Detect which cell encompasses the target text, then output its (X, Y) center coordinate. 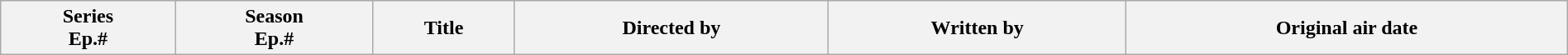
Written by (978, 28)
Title (443, 28)
SeriesEp.# (88, 28)
SeasonEp.# (275, 28)
Directed by (672, 28)
Original air date (1347, 28)
